Identify which cell holds the provided text, then report its [X, Y] central coordinate. 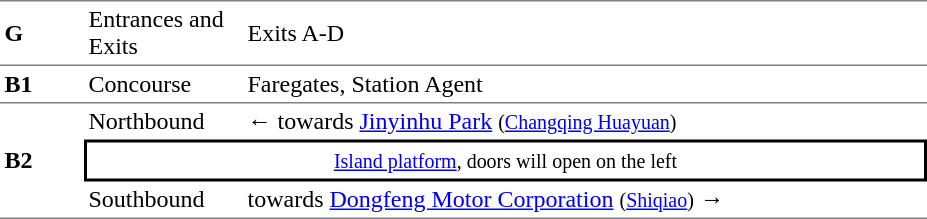
Faregates, Station Agent [585, 85]
B1 [42, 85]
← towards Jinyinhu Park (Changqing Huayuan) [585, 122]
Exits A-D [585, 33]
Island platform, doors will open on the left [506, 161]
Concourse [164, 85]
Entrances and Exits [164, 33]
G [42, 33]
Northbound [164, 122]
